Pinpoint the cell where the given text exists, returning its [x, y] midpoint coordinate. 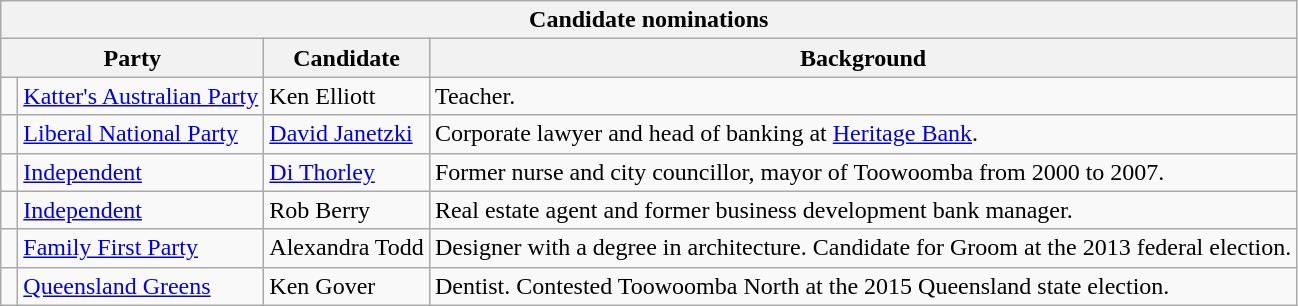
Designer with a degree in architecture. Candidate for Groom at the 2013 federal election. [862, 248]
Alexandra Todd [347, 248]
Di Thorley [347, 172]
Family First Party [141, 248]
Dentist. Contested Toowoomba North at the 2015 Queensland state election. [862, 286]
Ken Gover [347, 286]
Teacher. [862, 96]
Background [862, 58]
Candidate [347, 58]
Corporate lawyer and head of banking at Heritage Bank. [862, 134]
Party [132, 58]
Rob Berry [347, 210]
Former nurse and city councillor, mayor of Toowoomba from 2000 to 2007. [862, 172]
David Janetzki [347, 134]
Queensland Greens [141, 286]
Real estate agent and former business development bank manager. [862, 210]
Candidate nominations [649, 20]
Katter's Australian Party [141, 96]
Ken Elliott [347, 96]
Liberal National Party [141, 134]
